Detect which cell encompasses the target text, then output its [x, y] center coordinate. 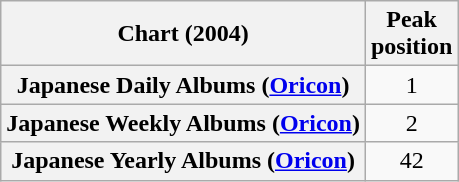
Chart (2004) [184, 34]
Peakposition [411, 34]
Japanese Weekly Albums (Oricon) [184, 123]
1 [411, 85]
Japanese Yearly Albums (Oricon) [184, 161]
Japanese Daily Albums (Oricon) [184, 85]
42 [411, 161]
2 [411, 123]
